Output the (x, y) coordinate of the center of the cell containing the given text.  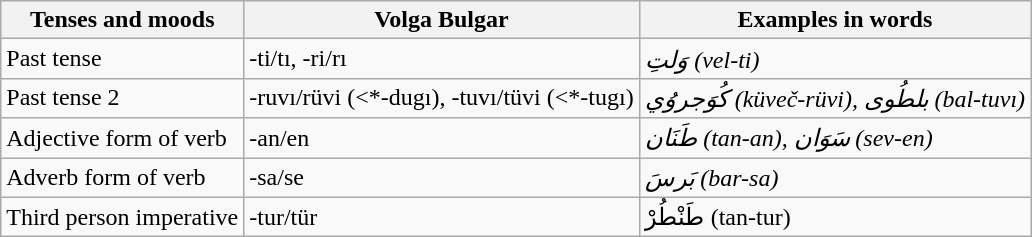
وَلتِ (vel-ti) (834, 59)
كُوَجروُي (küveč-rüvi), بلطُوى (bal-tuvı) (834, 98)
بَرسَ (bar-sa) (834, 178)
-ruvı/rüvi (<*-dugı), -tuvı/tüvi (<*-tugı) (442, 98)
-tur/tür (442, 217)
-sa/se (442, 178)
-ti/tı, -ri/rı (442, 59)
Examples in words (834, 20)
Adjective form of verb (122, 138)
طَنْطُرْ (tan-tur) (834, 217)
Third person imperative (122, 217)
طَنَان (tan-an), سَوَان (sev-en) (834, 138)
Past tense 2 (122, 98)
Volga Bulgar (442, 20)
Tenses and moods (122, 20)
Past tense (122, 59)
-an/en (442, 138)
Adverb form of verb (122, 178)
